Provide the [X, Y] coordinate of the cell's center where the given text is located.  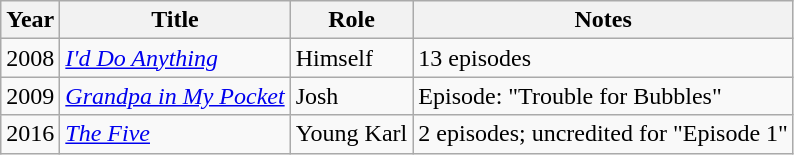
13 episodes [604, 58]
Josh [352, 96]
I'd Do Anything [175, 58]
2009 [30, 96]
Himself [352, 58]
Grandpa in My Pocket [175, 96]
The Five [175, 134]
2 episodes; uncredited for "Episode 1" [604, 134]
Title [175, 20]
Role [352, 20]
Notes [604, 20]
2016 [30, 134]
2008 [30, 58]
Episode: "Trouble for Bubbles" [604, 96]
Year [30, 20]
Young Karl [352, 134]
